Capture the cell that displays the provided text and extract its [x, y] central coordinate. 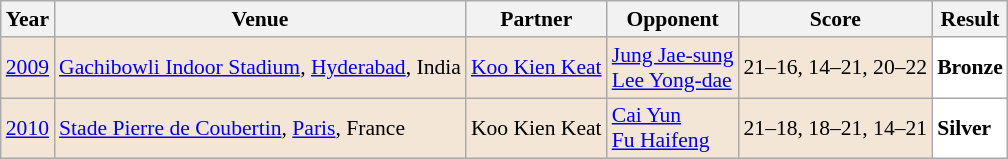
Partner [536, 19]
Gachibowli Indoor Stadium, Hyderabad, India [260, 68]
Bronze [970, 68]
2009 [28, 68]
21–16, 14–21, 20–22 [836, 68]
Venue [260, 19]
Score [836, 19]
Silver [970, 128]
Year [28, 19]
Jung Jae-sung Lee Yong-dae [673, 68]
Result [970, 19]
2010 [28, 128]
Stade Pierre de Coubertin, Paris, France [260, 128]
Cai Yun Fu Haifeng [673, 128]
Opponent [673, 19]
21–18, 18–21, 14–21 [836, 128]
